Return (X, Y) of the center of cell containing provided text 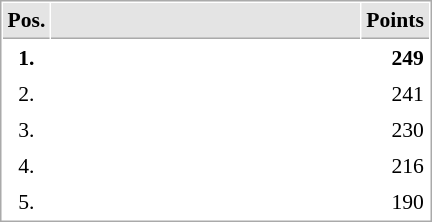
Pos. (26, 21)
230 (396, 129)
241 (396, 93)
3. (26, 129)
249 (396, 57)
2. (26, 93)
1. (26, 57)
5. (26, 201)
190 (396, 201)
Points (396, 21)
4. (26, 165)
216 (396, 165)
